Search for the cell housing the specified text and yield its [X, Y] center coordinate. 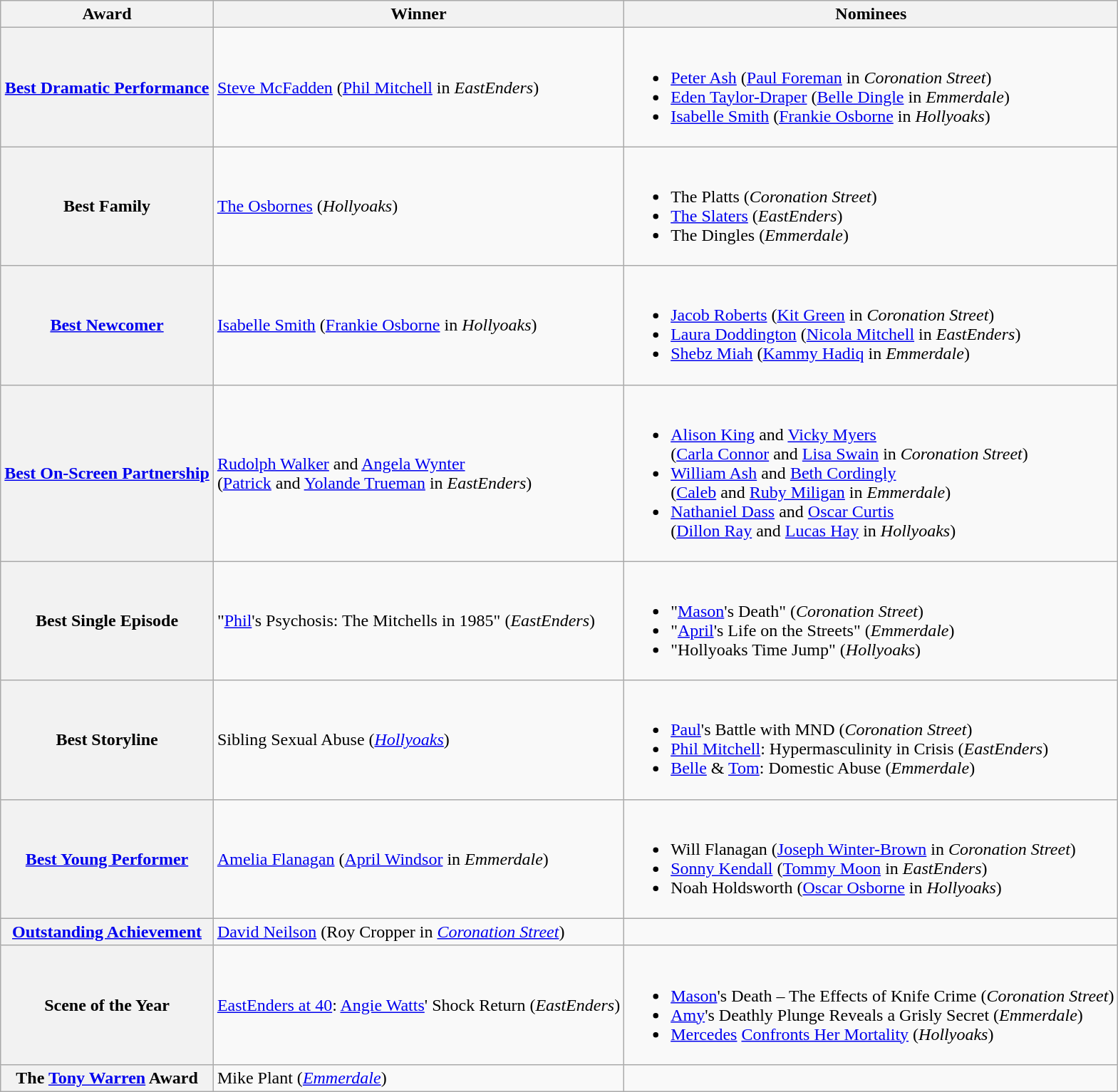
Scene of the Year [107, 1004]
Outstanding Achievement [107, 932]
Winner [418, 14]
The Platts (Coronation Street)The Slaters (EastEnders)The Dingles (Emmerdale) [871, 207]
The Osbornes (Hollyoaks) [418, 207]
Sibling Sexual Abuse (Hollyoaks) [418, 739]
Isabelle Smith (Frankie Osborne in Hollyoaks) [418, 325]
Peter Ash (Paul Foreman in Coronation Street)Eden Taylor-Draper (Belle Dingle in Emmerdale)Isabelle Smith (Frankie Osborne in Hollyoaks) [871, 87]
David Neilson (Roy Cropper in Coronation Street) [418, 932]
"Mason's Death" (Coronation Street)"April's Life on the Streets" (Emmerdale)"Hollyoaks Time Jump" (Hollyoaks) [871, 621]
Mike Plant (Emmerdale) [418, 1078]
The Tony Warren Award [107, 1078]
Best Young Performer [107, 859]
Will Flanagan (Joseph Winter-Brown in Coronation Street)Sonny Kendall (Tommy Moon in EastEnders)Noah Holdsworth (Oscar Osborne in Hollyoaks) [871, 859]
Best Newcomer [107, 325]
Best Single Episode [107, 621]
Nominees [871, 14]
Best On-Screen Partnership [107, 473]
Best Family [107, 207]
Paul's Battle with MND (Coronation Street)Phil Mitchell: Hypermasculinity in Crisis (EastEnders)Belle & Tom: Domestic Abuse (Emmerdale) [871, 739]
EastEnders at 40: Angie Watts' Shock Return (EastEnders) [418, 1004]
Rudolph Walker and Angela Wynter (Patrick and Yolande Trueman in EastEnders) [418, 473]
Award [107, 14]
Amelia Flanagan (April Windsor in Emmerdale) [418, 859]
Best Dramatic Performance [107, 87]
Jacob Roberts (Kit Green in Coronation Street)Laura Doddington (Nicola Mitchell in EastEnders)Shebz Miah (Kammy Hadiq in Emmerdale) [871, 325]
Steve McFadden (Phil Mitchell in EastEnders) [418, 87]
"Phil's Psychosis: The Mitchells in 1985" (EastEnders) [418, 621]
Best Storyline [107, 739]
